Return the (X, Y) coordinate for the center point of the cell that contains the specified text.  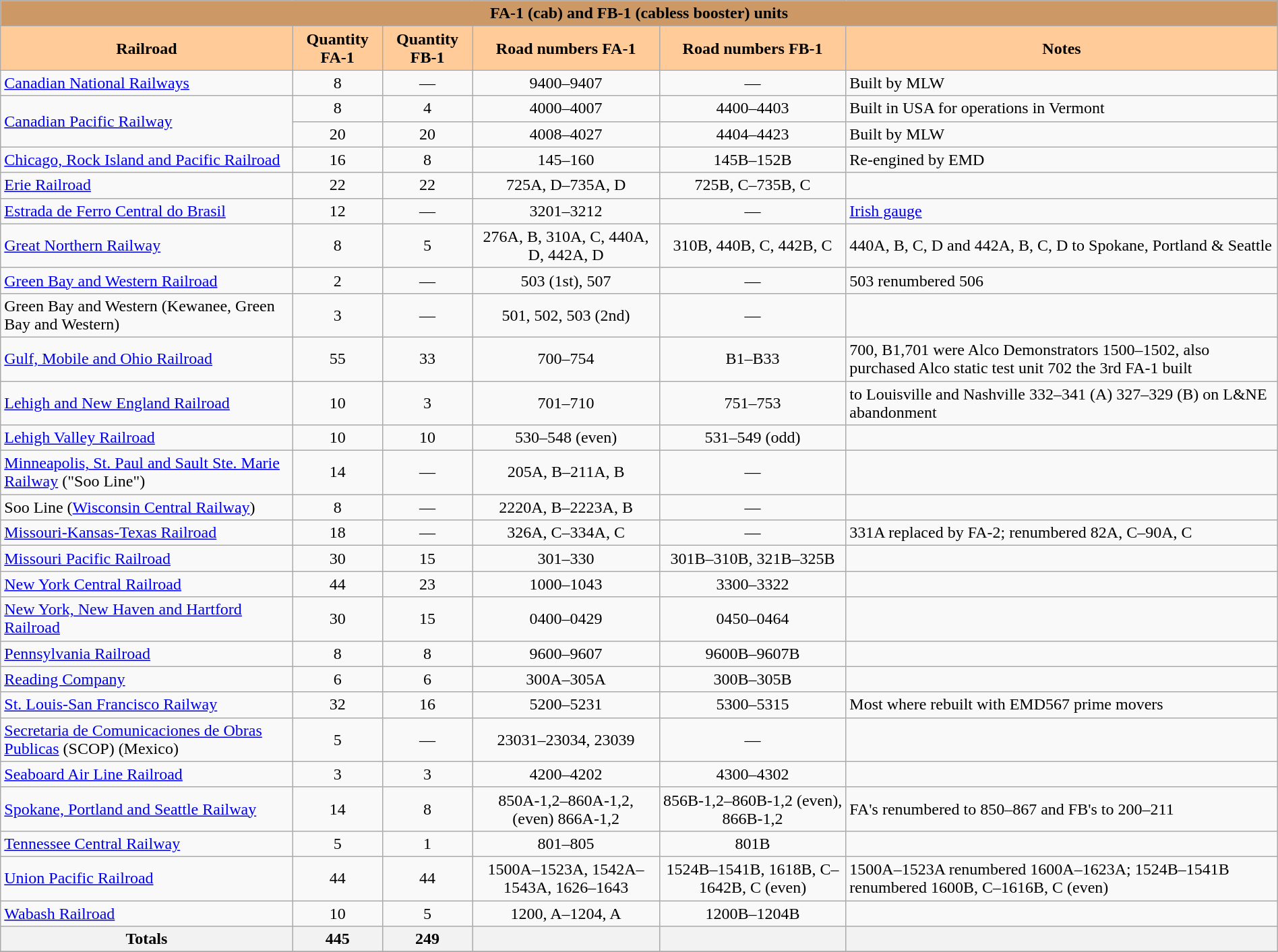
32 (337, 705)
Lehigh Valley Railroad (147, 438)
276A, B, 310A, C, 440A, D, 442A, D (566, 245)
801B (752, 844)
Reading Company (147, 679)
Secretaria de Comunicaciones de Obras Publicas (SCOP) (Mexico) (147, 740)
530–548 (even) (566, 438)
Spokane, Portland and Seattle Railway (147, 808)
4000–4007 (566, 108)
4300–4302 (752, 774)
326A, C–334A, C (566, 533)
1200, A–1204, A (566, 913)
St. Louis-San Francisco Railway (147, 705)
1500A–1523A, 1542A–1543A, 1626–1643 (566, 879)
Gulf, Mobile and Ohio Railroad (147, 358)
Pennsylvania Railroad (147, 654)
205A, B–211A, B (566, 473)
33 (427, 358)
1 (427, 844)
Railroad (147, 49)
700–754 (566, 358)
301B–310B, 321B–325B (752, 559)
18 (337, 533)
Chicago, Rock Island and Pacific Railroad (147, 160)
FA-1 (cab) and FB-1 (cabless booster) units (639, 13)
3300–3322 (752, 584)
501, 502, 503 (2nd) (566, 315)
Green Bay and Western (Kewanee, Green Bay and Western) (147, 315)
1000–1043 (566, 584)
Road numbers FA-1 (566, 49)
Soo Line (Wisconsin Central Railway) (147, 507)
4 (427, 108)
Road numbers FB-1 (752, 49)
531–549 (odd) (752, 438)
FA's renumbered to 850–867 and FB's to 200–211 (1062, 808)
Great Northern Railway (147, 245)
1524B–1541B, 1618B, C–1642B, C (even) (752, 879)
725A, D–735A, D (566, 185)
4400–4403 (752, 108)
12 (337, 211)
Quantity FA-1 (337, 49)
0450–0464 (752, 618)
New York Central Railroad (147, 584)
Seaboard Air Line Railroad (147, 774)
Tennessee Central Railway (147, 844)
1500A–1523A renumbered 1600A–1623A; 1524B–1541B renumbered 1600B, C–1616B, C (even) (1062, 879)
503 (1st), 507 (566, 280)
Green Bay and Western Railroad (147, 280)
145–160 (566, 160)
0400–0429 (566, 618)
to Louisville and Nashville 332–341 (A) 327–329 (B) on L&NE abandonment (1062, 403)
Wabash Railroad (147, 913)
700, B1,701 were Alco Demonstrators 1500–1502, also purchased Alco static test unit 702 the 3rd FA-1 built (1062, 358)
Union Pacific Railroad (147, 879)
9600–9607 (566, 654)
856B-1,2–860B-1,2 (even), 866B-1,2 (752, 808)
249 (427, 939)
701–710 (566, 403)
331A replaced by FA-2; renumbered 82A, C–90A, C (1062, 533)
23 (427, 584)
300B–305B (752, 679)
Erie Railroad (147, 185)
B1–B33 (752, 358)
310B, 440B, C, 442B, C (752, 245)
Minneapolis, St. Paul and Sault Ste. Marie Railway ("Soo Line") (147, 473)
Most where rebuilt with EMD567 prime movers (1062, 705)
Notes (1062, 49)
725B, C–735B, C (752, 185)
445 (337, 939)
301–330 (566, 559)
145B–152B (752, 160)
55 (337, 358)
850A-1,2–860A-1,2, (even) 866A-1,2 (566, 808)
503 renumbered 506 (1062, 280)
4200–4202 (566, 774)
Lehigh and New England Railroad (147, 403)
2220A, B–2223A, B (566, 507)
9600B–9607B (752, 654)
Missouri Pacific Railroad (147, 559)
300A–305A (566, 679)
Estrada de Ferro Central do Brasil (147, 211)
9400–9407 (566, 83)
1200B–1204B (752, 913)
4008–4027 (566, 134)
Irish gauge (1062, 211)
2 (337, 280)
801–805 (566, 844)
3201–3212 (566, 211)
Canadian Pacific Railway (147, 121)
New York, New Haven and Hartford Railroad (147, 618)
Re-engined by EMD (1062, 160)
751–753 (752, 403)
Built in USA for operations in Vermont (1062, 108)
4404–4423 (752, 134)
Quantity FB-1 (427, 49)
Canadian National Railways (147, 83)
23031–23034, 23039 (566, 740)
5300–5315 (752, 705)
5200–5231 (566, 705)
Totals (147, 939)
440A, B, C, D and 442A, B, C, D to Spokane, Portland & Seattle (1062, 245)
Missouri-Kansas-Texas Railroad (147, 533)
